Pinpoint the cell where the given text exists, returning its (X, Y) midpoint coordinate. 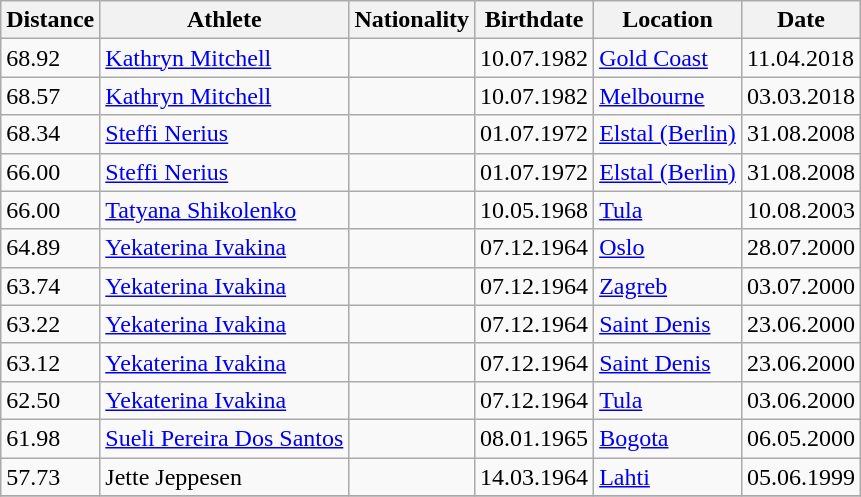
08.01.1965 (534, 438)
Bogota (668, 438)
Gold Coast (668, 58)
63.12 (50, 362)
14.03.1964 (534, 477)
10.08.2003 (800, 210)
62.50 (50, 400)
05.06.1999 (800, 477)
Jette Jeppesen (224, 477)
Athlete (224, 20)
Distance (50, 20)
Tatyana Shikolenko (224, 210)
11.04.2018 (800, 58)
06.05.2000 (800, 438)
10.05.1968 (534, 210)
68.34 (50, 134)
Location (668, 20)
28.07.2000 (800, 248)
64.89 (50, 248)
68.92 (50, 58)
03.07.2000 (800, 286)
Birthdate (534, 20)
57.73 (50, 477)
63.74 (50, 286)
61.98 (50, 438)
68.57 (50, 96)
03.06.2000 (800, 400)
Nationality (412, 20)
Date (800, 20)
Zagreb (668, 286)
03.03.2018 (800, 96)
Lahti (668, 477)
Melbourne (668, 96)
Oslo (668, 248)
Sueli Pereira Dos Santos (224, 438)
63.22 (50, 324)
